Pinpoint the cell where the given text exists, returning its (X, Y) midpoint coordinate. 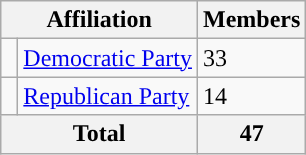
14 (251, 96)
47 (251, 134)
Republican Party (108, 96)
Affiliation (100, 20)
33 (251, 58)
Members (251, 20)
Total (100, 134)
Democratic Party (108, 58)
